Provide the (X, Y) coordinate of the cell's center where the given text is located.  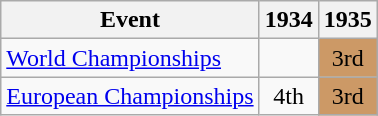
European Championships (130, 96)
1935 (348, 20)
1934 (288, 20)
Event (130, 20)
4th (288, 96)
World Championships (130, 58)
